From the cell containing the given text, extract its center point as [X, Y] coordinate. 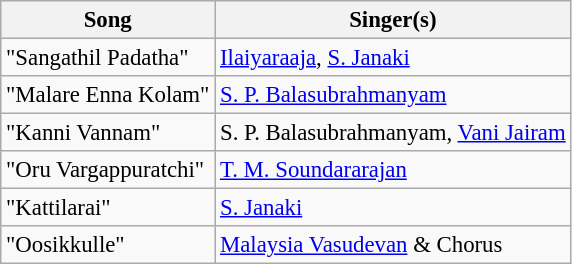
"Oosikkulle" [108, 245]
Ilaiyaraaja, S. Janaki [393, 58]
Song [108, 20]
S. P. Balasubrahmanyam [393, 95]
"Sangathil Padatha" [108, 58]
Malaysia Vasudevan & Chorus [393, 245]
"Malare Enna Kolam" [108, 95]
T. M. Soundararajan [393, 170]
S. Janaki [393, 208]
"Kanni Vannam" [108, 133]
Singer(s) [393, 20]
"Oru Vargappuratchi" [108, 170]
S. P. Balasubrahmanyam, Vani Jairam [393, 133]
"Kattilarai" [108, 208]
